Search for the cell housing the specified text and yield its (x, y) center coordinate. 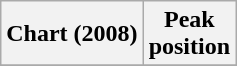
Peak position (189, 34)
Chart (2008) (72, 34)
